Pinpoint the cell where the given text exists, returning its [X, Y] midpoint coordinate. 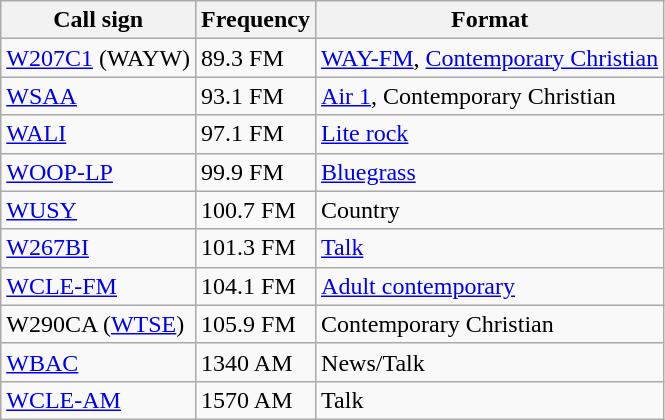
Adult contemporary [490, 286]
Call sign [98, 20]
Contemporary Christian [490, 324]
1570 AM [256, 400]
Air 1, Contemporary Christian [490, 96]
WCLE-FM [98, 286]
Format [490, 20]
WOOP-LP [98, 172]
WCLE-AM [98, 400]
W290CA (WTSE) [98, 324]
WAY-FM, Contemporary Christian [490, 58]
WUSY [98, 210]
Lite rock [490, 134]
Bluegrass [490, 172]
Country [490, 210]
News/Talk [490, 362]
1340 AM [256, 362]
104.1 FM [256, 286]
100.7 FM [256, 210]
89.3 FM [256, 58]
WBAC [98, 362]
99.9 FM [256, 172]
W267BI [98, 248]
WALI [98, 134]
W207C1 (WAYW) [98, 58]
101.3 FM [256, 248]
93.1 FM [256, 96]
WSAA [98, 96]
105.9 FM [256, 324]
97.1 FM [256, 134]
Frequency [256, 20]
